Search for the cell housing the specified text and yield its (X, Y) center coordinate. 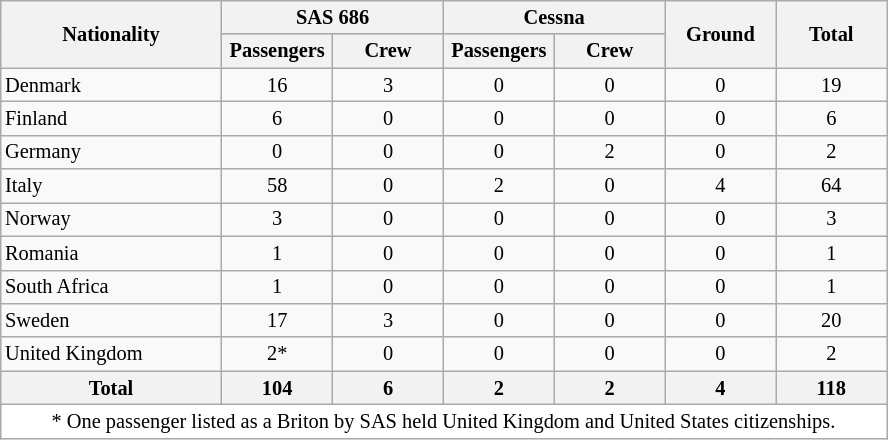
Romania (111, 253)
Denmark (111, 85)
Germany (111, 152)
118 (832, 388)
Finland (111, 118)
58 (278, 186)
South Africa (111, 287)
Norway (111, 219)
Ground (720, 34)
2* (278, 354)
United Kingdom (111, 354)
* One passenger listed as a Briton by SAS held United Kingdom and United States citizenships. (444, 421)
Italy (111, 186)
Sweden (111, 320)
64 (832, 186)
Cessna (554, 17)
Nationality (111, 34)
104 (278, 388)
SAS 686 (333, 17)
20 (832, 320)
19 (832, 85)
17 (278, 320)
16 (278, 85)
